Locate the cell with the specified text and output its [X, Y] center coordinate. 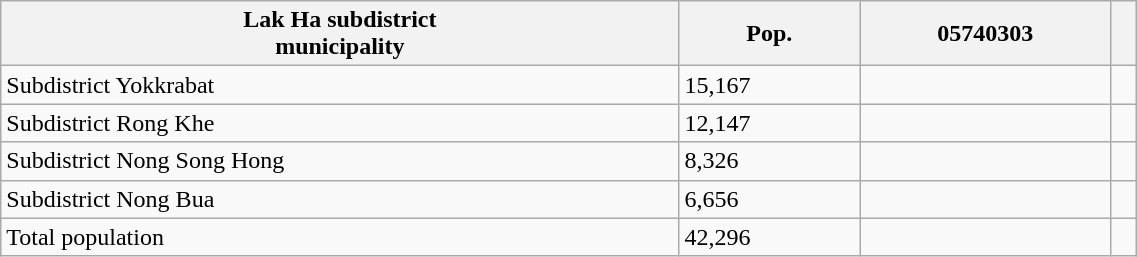
Lak Ha subdistrictmunicipality [340, 34]
05740303 [986, 34]
Subdistrict Nong Song Hong [340, 161]
6,656 [770, 199]
15,167 [770, 85]
Pop. [770, 34]
12,147 [770, 123]
Subdistrict Nong Bua [340, 199]
Subdistrict Yokkrabat [340, 85]
42,296 [770, 237]
Total population [340, 237]
8,326 [770, 161]
Subdistrict Rong Khe [340, 123]
